Identify which cell holds the provided text, then report its [X, Y] central coordinate. 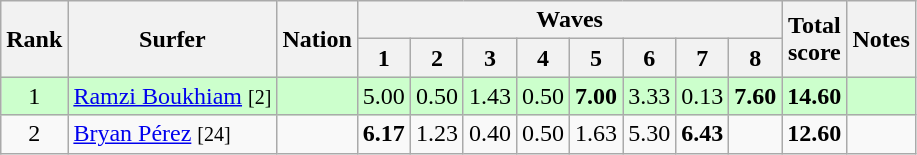
7.60 [756, 96]
6.43 [702, 134]
12.60 [814, 134]
1.63 [596, 134]
Notes [881, 39]
7.00 [596, 96]
Waves [569, 20]
5.00 [384, 96]
1.43 [490, 96]
Ramzi Boukhiam [2] [172, 96]
6 [650, 58]
Rank [34, 39]
3 [490, 58]
0.13 [702, 96]
6.17 [384, 134]
8 [756, 58]
Bryan Pérez [24] [172, 134]
1.23 [436, 134]
14.60 [814, 96]
Nation [317, 39]
3.33 [650, 96]
Surfer [172, 39]
Totalscore [814, 39]
7 [702, 58]
5 [596, 58]
4 [542, 58]
0.40 [490, 134]
5.30 [650, 134]
